Detect which cell encompasses the target text, then output its (X, Y) center coordinate. 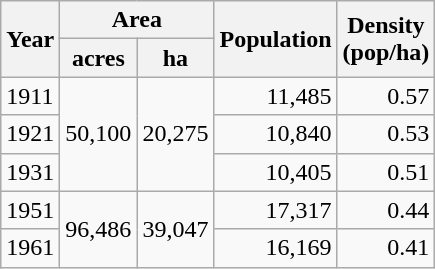
1931 (30, 172)
Population (276, 39)
1961 (30, 248)
0.51 (386, 172)
0.44 (386, 210)
10,405 (276, 172)
16,169 (276, 248)
acres (98, 58)
1951 (30, 210)
96,486 (98, 229)
ha (176, 58)
50,100 (98, 134)
17,317 (276, 210)
39,047 (176, 229)
1921 (30, 134)
11,485 (276, 96)
Density(pop/ha) (386, 39)
0.53 (386, 134)
0.57 (386, 96)
10,840 (276, 134)
1911 (30, 96)
20,275 (176, 134)
Area (137, 20)
Year (30, 39)
0.41 (386, 248)
